Scan for the cell matching the given text and deliver its (X, Y) coordinate at center. 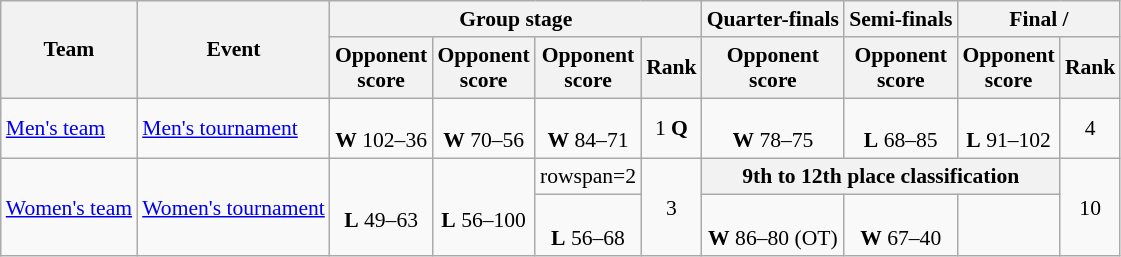
W 67–40 (900, 226)
Final / (1038, 19)
Semi-finals (900, 19)
L 68–85 (900, 128)
L 49–63 (382, 208)
W 70–56 (484, 128)
Men's tournament (234, 128)
L 56–68 (588, 226)
W 84–71 (588, 128)
L 91–102 (1008, 128)
Men's team (69, 128)
Team (69, 50)
Quarter-finals (773, 19)
W 78–75 (773, 128)
Women's tournament (234, 208)
W 86–80 (OT) (773, 226)
Women's team (69, 208)
9th to 12th place classification (881, 177)
1 Q (672, 128)
Event (234, 50)
L 56–100 (484, 208)
Group stage (516, 19)
3 (672, 208)
rowspan=2 (588, 177)
10 (1090, 208)
4 (1090, 128)
W 102–36 (382, 128)
